For the text-containing cell, return its midpoint in (x, y) coordinate format. 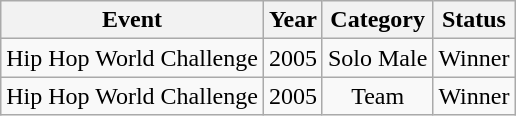
Status (474, 20)
Solo Male (377, 58)
Year (292, 20)
Category (377, 20)
Team (377, 96)
Event (132, 20)
